Search for the cell housing the specified text and yield its [x, y] center coordinate. 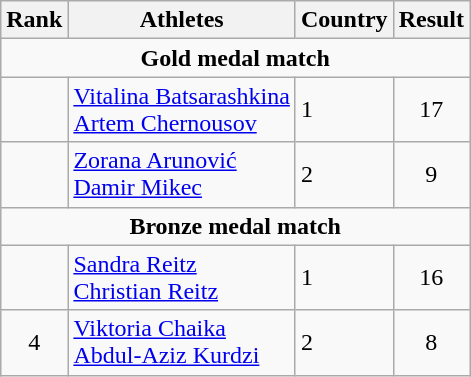
9 [431, 174]
Vitalina BatsarashkinaArtem Chernousov [182, 110]
Gold medal match [236, 58]
Sandra ReitzChristian Reitz [182, 278]
17 [431, 110]
Viktoria ChaikaAbdul-Aziz Kurdzi [182, 342]
Result [431, 20]
Zorana ArunovićDamir Mikec [182, 174]
4 [34, 342]
Athletes [182, 20]
Bronze medal match [236, 226]
Country [344, 20]
8 [431, 342]
Rank [34, 20]
16 [431, 278]
